Output the [X, Y] coordinate of the center of the cell containing the given text.  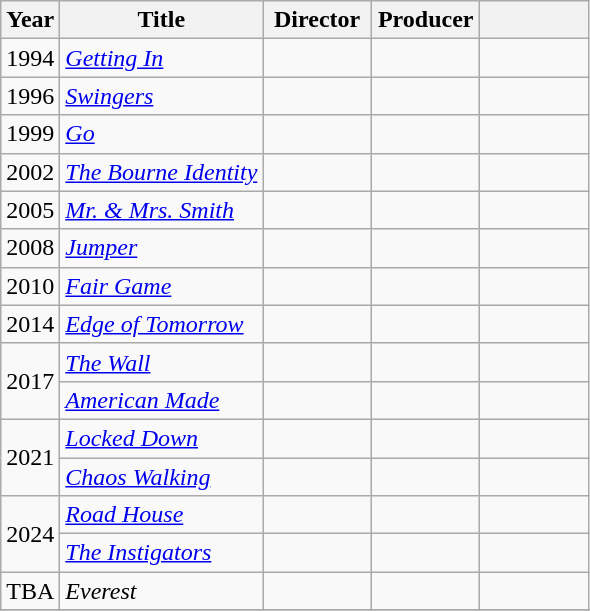
Swingers [162, 96]
2002 [30, 172]
Mr. & Mrs. Smith [162, 210]
2021 [30, 457]
Go [162, 134]
2024 [30, 534]
1999 [30, 134]
Title [162, 20]
American Made [162, 400]
The Wall [162, 362]
Getting In [162, 58]
2008 [30, 248]
Producer [426, 20]
1994 [30, 58]
2010 [30, 286]
2014 [30, 324]
The Instigators [162, 553]
2005 [30, 210]
Fair Game [162, 286]
Everest [162, 591]
Chaos Walking [162, 477]
Road House [162, 515]
Jumper [162, 248]
Year [30, 20]
2017 [30, 381]
Edge of Tomorrow [162, 324]
1996 [30, 96]
Director [318, 20]
The Bourne Identity [162, 172]
TBA [30, 591]
Locked Down [162, 438]
